Output the (x, y) coordinate of the center of the cell containing the given text.  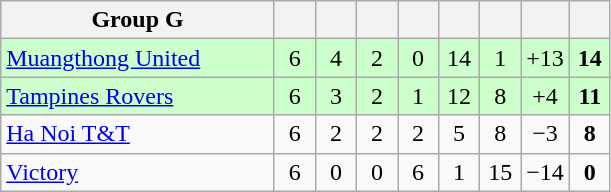
11 (590, 96)
12 (460, 96)
−14 (546, 172)
+4 (546, 96)
Ha Noi T&T (138, 134)
+13 (546, 58)
Group G (138, 20)
4 (336, 58)
Victory (138, 172)
Muangthong United (138, 58)
5 (460, 134)
15 (500, 172)
3 (336, 96)
Tampines Rovers (138, 96)
−3 (546, 134)
